Extract the (x, y) coordinate from the center of the cell holding the provided text.  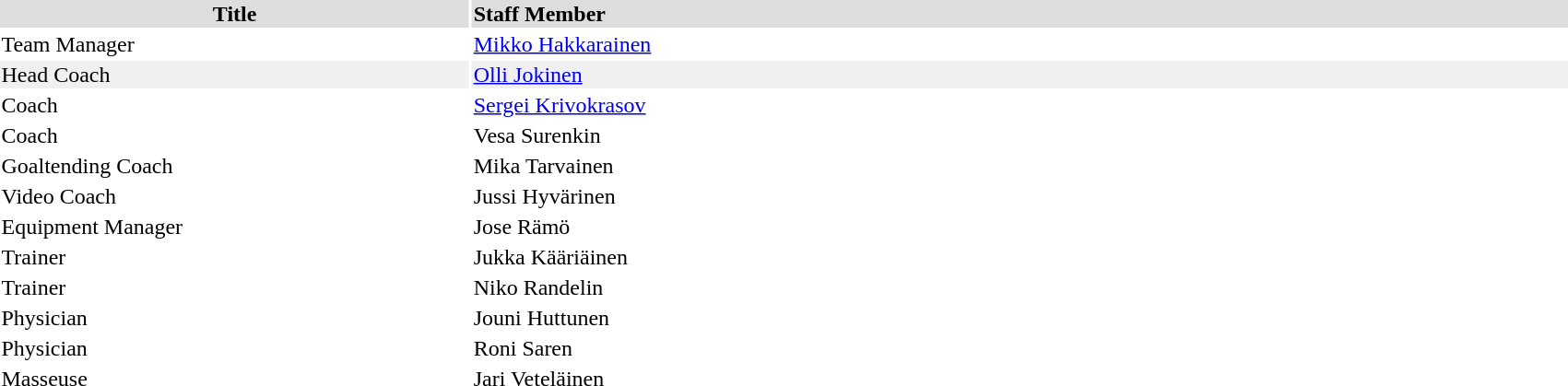
Mika Tarvainen (1020, 166)
Title (234, 14)
Jouni Huttunen (1020, 318)
Video Coach (234, 196)
Equipment Manager (234, 227)
Niko Randelin (1020, 287)
Head Coach (234, 75)
Roni Saren (1020, 348)
Jussi Hyvärinen (1020, 196)
Olli Jokinen (1020, 75)
Staff Member (1020, 14)
Mikko Hakkarainen (1020, 44)
Team Manager (234, 44)
Jose Rämö (1020, 227)
Sergei Krivokrasov (1020, 105)
Jukka Kääriäinen (1020, 257)
Vesa Surenkin (1020, 135)
Goaltending Coach (234, 166)
